Capture the cell that displays the provided text and extract its (X, Y) central coordinate. 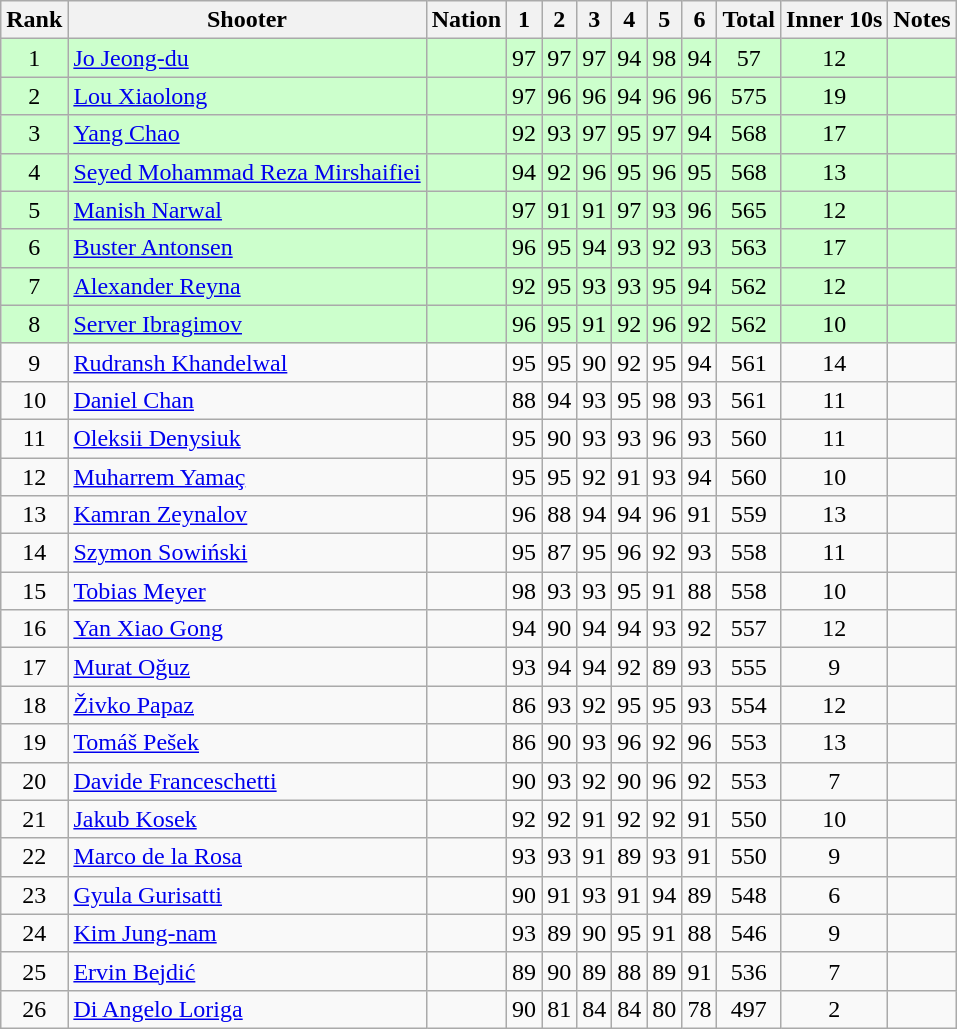
81 (560, 1009)
Marco de la Rosa (247, 857)
Murat Oğuz (247, 667)
Notes (922, 20)
Tobias Meyer (247, 591)
546 (749, 933)
Shooter (247, 20)
Davide Franceschetti (247, 781)
Kamran Zeynalov (247, 515)
Oleksii Denysiuk (247, 438)
78 (700, 1009)
8 (34, 324)
Nation (466, 20)
22 (34, 857)
536 (749, 971)
Yan Xiao Gong (247, 629)
18 (34, 705)
Gyula Gurisatti (247, 895)
16 (34, 629)
575 (749, 96)
Di Angelo Loriga (247, 1009)
24 (34, 933)
497 (749, 1009)
Daniel Chan (247, 400)
554 (749, 705)
Jo Jeong-du (247, 58)
23 (34, 895)
Buster Antonsen (247, 248)
Alexander Reyna (247, 286)
563 (749, 248)
555 (749, 667)
20 (34, 781)
548 (749, 895)
26 (34, 1009)
80 (664, 1009)
Živko Papaz (247, 705)
Server Ibragimov (247, 324)
Jakub Kosek (247, 819)
Total (749, 20)
559 (749, 515)
25 (34, 971)
Rudransh Khandelwal (247, 362)
Tomáš Pešek (247, 743)
Ervin Bejdić (247, 971)
57 (749, 58)
87 (560, 553)
Lou Xiaolong (247, 96)
557 (749, 629)
Muharrem Yamaç (247, 477)
Inner 10s (834, 20)
Manish Narwal (247, 210)
21 (34, 819)
Kim Jung-nam (247, 933)
Rank (34, 20)
565 (749, 210)
Seyed Mohammad Reza Mirshaifiei (247, 172)
Szymon Sowiński (247, 553)
Yang Chao (247, 134)
15 (34, 591)
